Find where the given text appears and provide that cell's center as (x, y) coordinate. 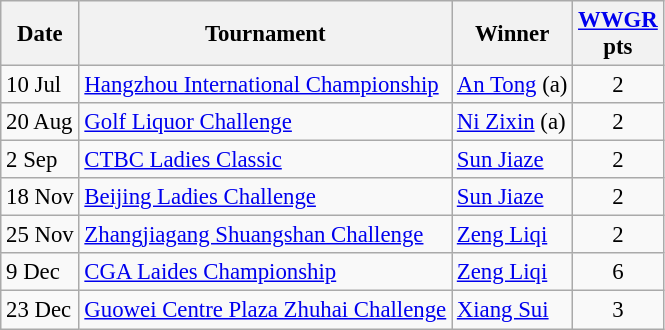
CGA Laides Championship (265, 273)
18 Nov (40, 197)
Date (40, 34)
Xiang Sui (512, 310)
Zhangjiagang Shuangshan Challenge (265, 235)
25 Nov (40, 235)
CTBC Ladies Classic (265, 160)
10 Jul (40, 85)
20 Aug (40, 122)
23 Dec (40, 310)
Beijing Ladies Challenge (265, 197)
An Tong (a) (512, 85)
Guowei Centre Plaza Zhuhai Challenge (265, 310)
Winner (512, 34)
Ni Zixin (a) (512, 122)
3 (618, 310)
6 (618, 273)
Hangzhou International Championship (265, 85)
WWGRpts (618, 34)
9 Dec (40, 273)
2 Sep (40, 160)
Tournament (265, 34)
Golf Liquor Challenge (265, 122)
